Determine the [X, Y] coordinate at the center of the cell enclosing the given text.  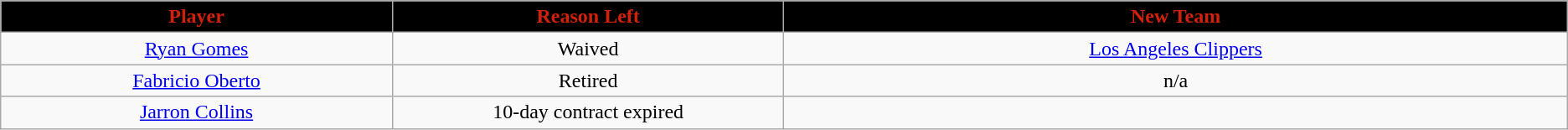
Ryan Gomes [197, 49]
n/a [1176, 81]
Fabricio Oberto [197, 81]
Waived [588, 49]
Reason Left [588, 17]
10-day contract expired [588, 112]
Los Angeles Clippers [1176, 49]
Retired [588, 81]
Jarron Collins [197, 112]
New Team [1176, 17]
Player [197, 17]
